From the cell containing the given text, extract its center point as (X, Y) coordinate. 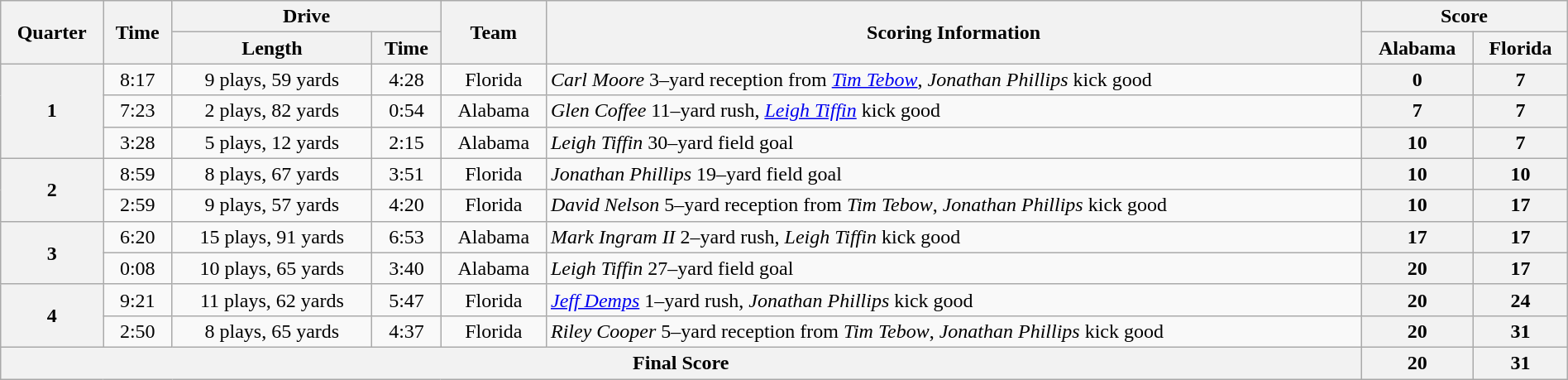
6:53 (407, 237)
1 (52, 111)
8 plays, 67 yards (272, 174)
Final Score (681, 363)
0:54 (407, 111)
Mark Ingram II 2–yard rush, Leigh Tiffin kick good (953, 237)
8 plays, 65 yards (272, 331)
2:50 (137, 331)
Jeff Demps 1–yard rush, Jonathan Phillips kick good (953, 300)
7:23 (137, 111)
10 plays, 65 yards (272, 268)
11 plays, 62 yards (272, 300)
2 (52, 190)
0:08 (137, 268)
5 plays, 12 yards (272, 142)
Carl Moore 3–yard reception from Tim Tebow, Jonathan Phillips kick good (953, 79)
0 (1417, 79)
6:20 (137, 237)
4:37 (407, 331)
5:47 (407, 300)
Scoring Information (953, 32)
David Nelson 5–yard reception from Tim Tebow, Jonathan Phillips kick good (953, 205)
3:51 (407, 174)
Length (272, 48)
3 (52, 253)
Jonathan Phillips 19–yard field goal (953, 174)
Leigh Tiffin 30–yard field goal (953, 142)
24 (1521, 300)
2:59 (137, 205)
4:20 (407, 205)
9:21 (137, 300)
4:28 (407, 79)
Team (493, 32)
8:59 (137, 174)
Drive (306, 17)
8:17 (137, 79)
Riley Cooper 5–yard reception from Tim Tebow, Jonathan Phillips kick good (953, 331)
9 plays, 57 yards (272, 205)
Glen Coffee 11–yard rush, Leigh Tiffin kick good (953, 111)
3:28 (137, 142)
Leigh Tiffin 27–yard field goal (953, 268)
3:40 (407, 268)
Quarter (52, 32)
2 plays, 82 yards (272, 111)
15 plays, 91 yards (272, 237)
4 (52, 315)
9 plays, 59 yards (272, 79)
2:15 (407, 142)
Score (1465, 17)
